Scan for the cell matching the given text and deliver its (X, Y) coordinate at center. 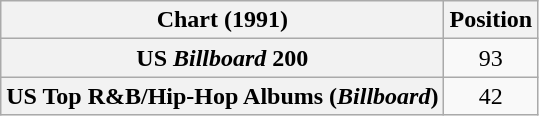
US Top R&B/Hip-Hop Albums (Billboard) (222, 96)
Chart (1991) (222, 20)
93 (491, 58)
42 (491, 96)
US Billboard 200 (222, 58)
Position (491, 20)
